Output the (x, y) coordinate of the center of the cell containing the given text.  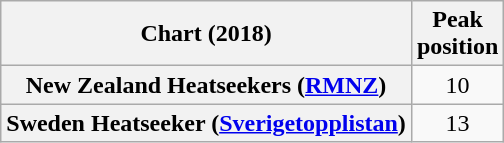
Chart (2018) (206, 34)
Peak position (457, 34)
Sweden Heatseeker (Sverigetopplistan) (206, 123)
10 (457, 85)
13 (457, 123)
New Zealand Heatseekers (RMNZ) (206, 85)
